For the text-containing cell, return its midpoint in (x, y) coordinate format. 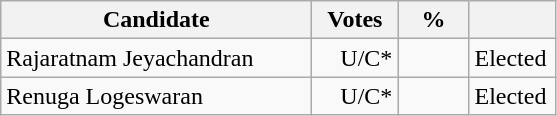
Renuga Logeswaran (156, 96)
Candidate (156, 20)
% (434, 20)
Votes (355, 20)
Rajaratnam Jeyachandran (156, 58)
